For the text-containing cell, return its midpoint in [X, Y] coordinate format. 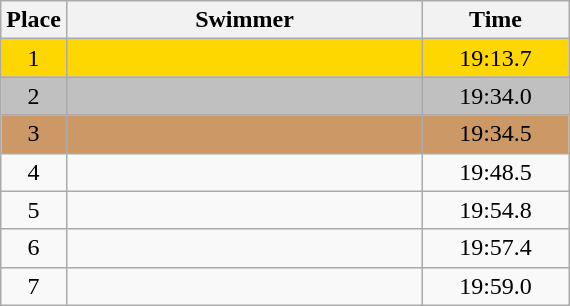
3 [34, 134]
6 [34, 248]
2 [34, 96]
1 [34, 58]
19:48.5 [496, 172]
19:54.8 [496, 210]
7 [34, 286]
5 [34, 210]
19:57.4 [496, 248]
19:59.0 [496, 286]
Time [496, 20]
Place [34, 20]
19:34.5 [496, 134]
Swimmer [244, 20]
4 [34, 172]
19:13.7 [496, 58]
19:34.0 [496, 96]
